Extract the [x, y] coordinate from the center of the cell holding the provided text.  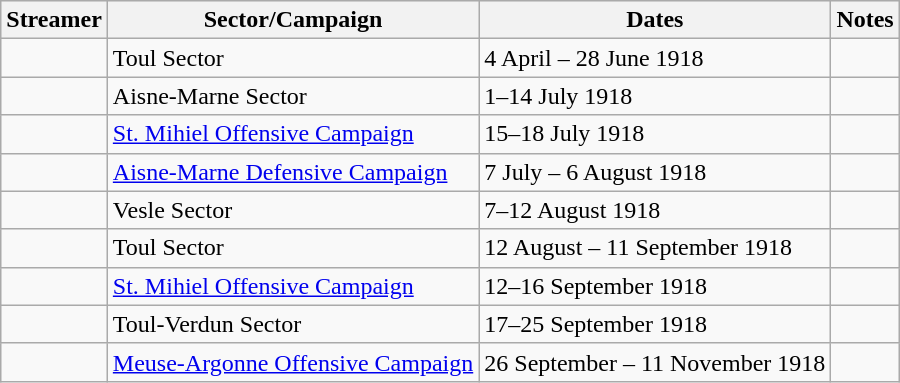
12 August – 11 September 1918 [655, 248]
1–14 July 1918 [655, 96]
26 September – 11 November 1918 [655, 362]
15–18 July 1918 [655, 134]
Dates [655, 20]
Toul-Verdun Sector [292, 324]
Aisne-Marne Defensive Campaign [292, 172]
12–16 September 1918 [655, 286]
4 April – 28 June 1918 [655, 58]
Vesle Sector [292, 210]
Meuse-Argonne Offensive Campaign [292, 362]
Sector/Campaign [292, 20]
Aisne-Marne Sector [292, 96]
Streamer [54, 20]
17–25 September 1918 [655, 324]
7 July – 6 August 1918 [655, 172]
7–12 August 1918 [655, 210]
Notes [865, 20]
